Return [X, Y] of the center of cell containing provided text 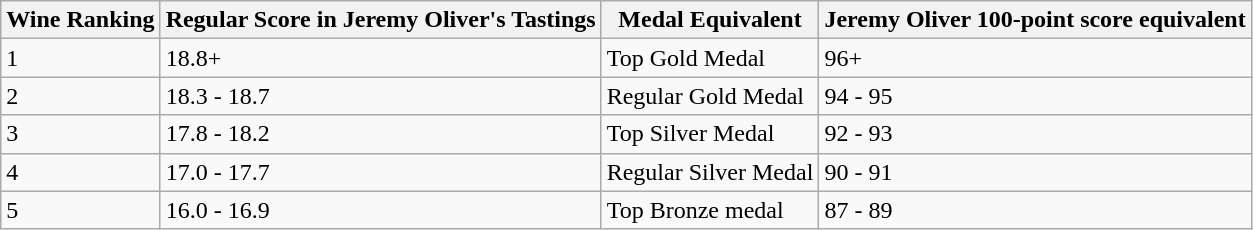
17.8 - 18.2 [380, 134]
17.0 - 17.7 [380, 172]
4 [80, 172]
Top Gold Medal [710, 58]
Regular Silver Medal [710, 172]
5 [80, 210]
Regular Score in Jeremy Oliver's Tastings [380, 20]
87 - 89 [1035, 210]
Wine Ranking [80, 20]
Medal Equivalent [710, 20]
Jeremy Oliver 100-point score equivalent [1035, 20]
Top Bronze medal [710, 210]
18.8+ [380, 58]
Top Silver Medal [710, 134]
94 - 95 [1035, 96]
92 - 93 [1035, 134]
Regular Gold Medal [710, 96]
16.0 - 16.9 [380, 210]
18.3 - 18.7 [380, 96]
90 - 91 [1035, 172]
96+ [1035, 58]
2 [80, 96]
1 [80, 58]
3 [80, 134]
